Return [x, y] of the center of cell containing provided text 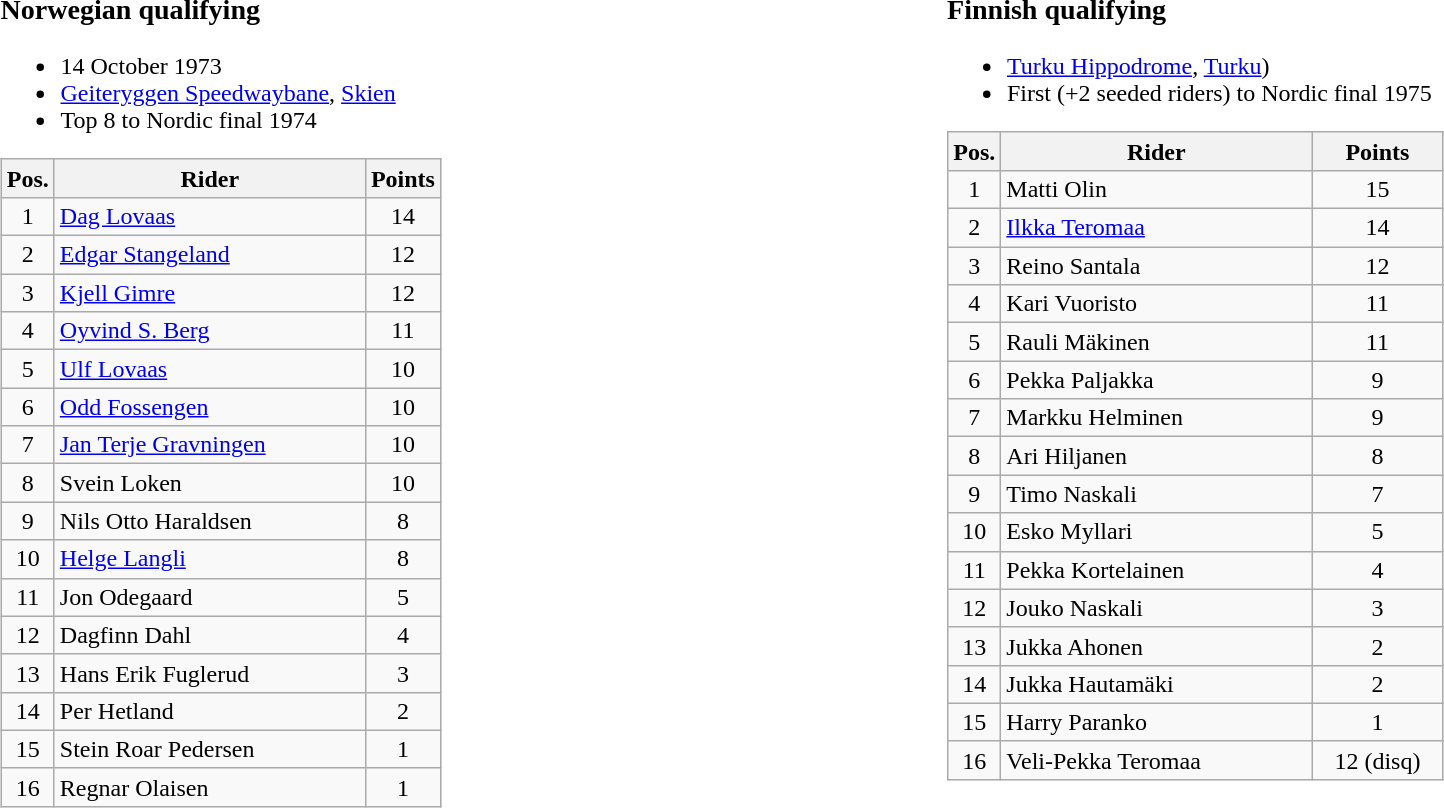
Dag Lovaas [210, 216]
Ilkka Teromaa [1156, 228]
Esko Myllari [1156, 532]
Rauli Mäkinen [1156, 342]
Stein Roar Pedersen [210, 749]
Markku Helminen [1156, 418]
Svein Loken [210, 483]
Harry Paranko [1156, 722]
Jan Terje Gravningen [210, 445]
Odd Fossengen [210, 407]
Regnar Olaisen [210, 787]
Kari Vuoristo [1156, 304]
Reino Santala [1156, 266]
Oyvind S. Berg [210, 331]
Pekka Paljakka [1156, 380]
Ulf Lovaas [210, 369]
Dagfinn Dahl [210, 635]
Per Hetland [210, 711]
Veli-Pekka Teromaa [1156, 760]
Helge Langli [210, 559]
Timo Naskali [1156, 494]
Ari Hiljanen [1156, 456]
Jukka Hautamäki [1156, 684]
Jon Odegaard [210, 597]
Kjell Gimre [210, 293]
Pekka Kortelainen [1156, 570]
Hans Erik Fuglerud [210, 673]
Jouko Naskali [1156, 608]
Jukka Ahonen [1156, 646]
Nils Otto Haraldsen [210, 521]
Edgar Stangeland [210, 255]
12 (disq) [1378, 760]
Matti Olin [1156, 189]
